Detect which cell encompasses the target text, then output its (X, Y) center coordinate. 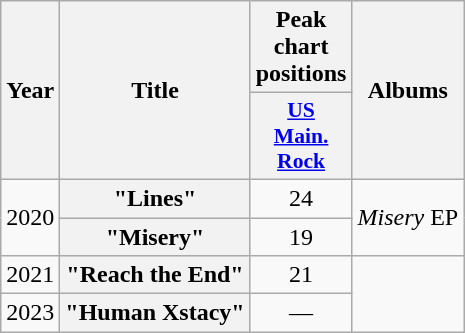
USMain.Rock (301, 136)
"Reach the End" (155, 275)
Title (155, 90)
"Lines" (155, 198)
2021 (30, 275)
"Human Xstacy" (155, 313)
24 (301, 198)
— (301, 313)
2023 (30, 313)
Year (30, 90)
Peak chart positions (301, 47)
Albums (408, 90)
2020 (30, 217)
19 (301, 237)
"Misery" (155, 237)
21 (301, 275)
Misery EP (408, 217)
